Search for the cell housing the specified text and yield its [x, y] center coordinate. 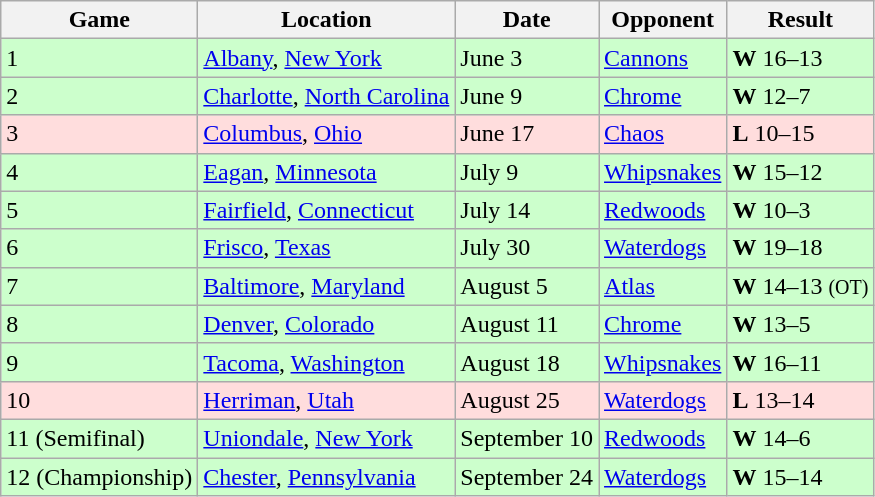
July 9 [527, 172]
Albany, New York [326, 58]
Atlas [663, 286]
July 30 [527, 248]
Game [100, 20]
10 [100, 400]
3 [100, 134]
Cannons [663, 58]
Baltimore, Maryland [326, 286]
L 10–15 [800, 134]
W 15–12 [800, 172]
June 17 [527, 134]
8 [100, 324]
6 [100, 248]
Herriman, Utah [326, 400]
August 5 [527, 286]
W 12–7 [800, 96]
Eagan, Minnesota [326, 172]
11 (Semifinal) [100, 438]
1 [100, 58]
Frisco, Texas [326, 248]
August 18 [527, 362]
Fairfield, Connecticut [326, 210]
9 [100, 362]
August 11 [527, 324]
Charlotte, North Carolina [326, 96]
September 10 [527, 438]
W 14–6 [800, 438]
2 [100, 96]
June 9 [527, 96]
Uniondale, New York [326, 438]
Location [326, 20]
August 25 [527, 400]
12 (Championship) [100, 477]
Opponent [663, 20]
September 24 [527, 477]
Result [800, 20]
W 13–5 [800, 324]
5 [100, 210]
W 19–18 [800, 248]
7 [100, 286]
W 16–11 [800, 362]
4 [100, 172]
June 3 [527, 58]
W 16–13 [800, 58]
Columbus, Ohio [326, 134]
Date [527, 20]
Tacoma, Washington [326, 362]
W 15–14 [800, 477]
July 14 [527, 210]
W 10–3 [800, 210]
L 13–14 [800, 400]
Chester, Pennsylvania [326, 477]
Chaos [663, 134]
W 14–13 (OT) [800, 286]
Denver, Colorado [326, 324]
